Scan for the cell matching the given text and deliver its (x, y) coordinate at center. 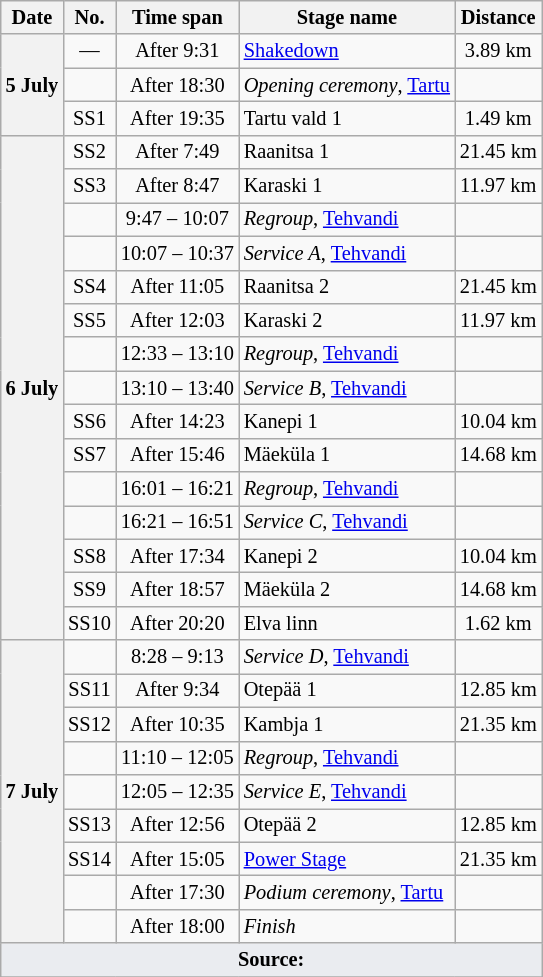
After 17:34 (178, 556)
No. (90, 17)
Otepää 2 (347, 825)
Shakedown (347, 51)
12:05 – 12:35 (178, 791)
SS7 (90, 455)
After 12:56 (178, 825)
After 10:35 (178, 724)
SS13 (90, 825)
After 18:00 (178, 926)
SS11 (90, 690)
Podium ceremony, Tartu (347, 892)
SS5 (90, 320)
12:33 – 13:10 (178, 354)
After 14:23 (178, 421)
Time span (178, 17)
SS2 (90, 152)
SS9 (90, 589)
Mäeküla 2 (347, 589)
SS4 (90, 287)
Service C, Tehvandi (347, 522)
SS1 (90, 118)
1.62 km (498, 623)
After 15:46 (178, 455)
Karaski 1 (347, 186)
13:10 – 13:40 (178, 388)
SS8 (90, 556)
After 7:49 (178, 152)
Service D, Tehvandi (347, 657)
SS14 (90, 859)
8:28 – 9:13 (178, 657)
Tartu vald 1 (347, 118)
Service B, Tehvandi (347, 388)
Power Stage (347, 859)
After 18:30 (178, 85)
9:47 – 10:07 (178, 219)
— (90, 51)
After 19:35 (178, 118)
Mäeküla 1 (347, 455)
Kanepi 1 (347, 421)
Source: (272, 960)
Kanepi 2 (347, 556)
After 20:20 (178, 623)
After 12:03 (178, 320)
Date (32, 17)
Finish (347, 926)
5 July (32, 84)
Raanitsa 2 (347, 287)
After 9:31 (178, 51)
Distance (498, 17)
SS3 (90, 186)
Kambja 1 (347, 724)
Raanitsa 1 (347, 152)
After 17:30 (178, 892)
6 July (32, 388)
Opening ceremony, Tartu (347, 85)
After 11:05 (178, 287)
After 15:05 (178, 859)
After 8:47 (178, 186)
10:07 – 10:37 (178, 253)
SS10 (90, 623)
Stage name (347, 17)
Karaski 2 (347, 320)
After 18:57 (178, 589)
7 July (32, 792)
Service A, Tehvandi (347, 253)
Otepää 1 (347, 690)
11:10 – 12:05 (178, 758)
16:21 – 16:51 (178, 522)
Elva linn (347, 623)
16:01 – 16:21 (178, 489)
SS12 (90, 724)
After 9:34 (178, 690)
Service E, Tehvandi (347, 791)
3.89 km (498, 51)
SS6 (90, 421)
1.49 km (498, 118)
